Extract the [X, Y] coordinate from the center of the cell holding the provided text.  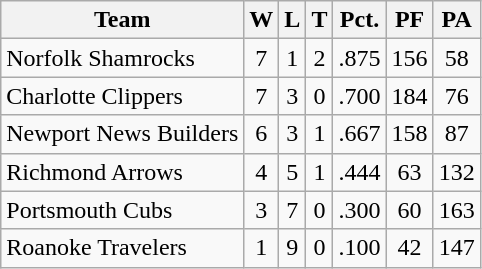
Pct. [360, 20]
58 [456, 58]
Portsmouth Cubs [122, 210]
6 [262, 134]
L [292, 20]
Roanoke Travelers [122, 248]
T [320, 20]
147 [456, 248]
4 [262, 172]
5 [292, 172]
158 [410, 134]
9 [292, 248]
184 [410, 96]
.875 [360, 58]
.444 [360, 172]
.100 [360, 248]
2 [320, 58]
Norfolk Shamrocks [122, 58]
163 [456, 210]
Charlotte Clippers [122, 96]
.667 [360, 134]
.700 [360, 96]
Richmond Arrows [122, 172]
.300 [360, 210]
Newport News Builders [122, 134]
63 [410, 172]
60 [410, 210]
87 [456, 134]
76 [456, 96]
PF [410, 20]
W [262, 20]
Team [122, 20]
132 [456, 172]
PA [456, 20]
42 [410, 248]
156 [410, 58]
